Identify which cell holds the provided text, then report its [X, Y] central coordinate. 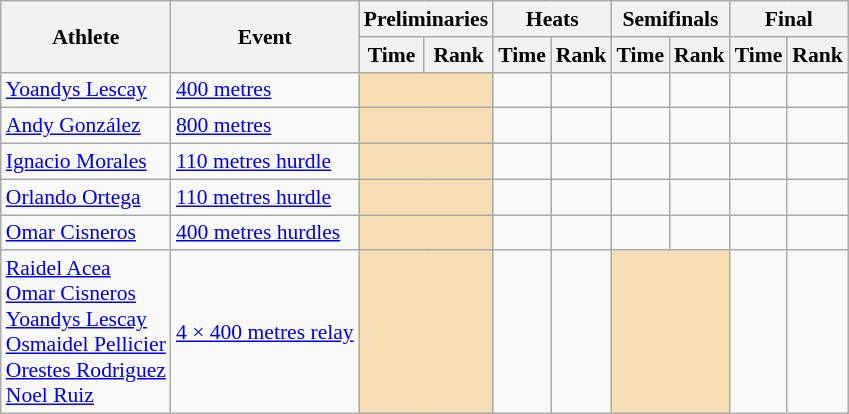
Andy González [86, 126]
Preliminaries [426, 19]
Raidel AceaOmar CisnerosYoandys LescayOsmaidel PellicierOrestes RodriguezNoel Ruiz [86, 332]
Omar Cisneros [86, 233]
Heats [552, 19]
800 metres [265, 126]
400 metres [265, 90]
Yoandys Lescay [86, 90]
Semifinals [670, 19]
Orlando Ortega [86, 197]
Athlete [86, 36]
400 metres hurdles [265, 233]
4 × 400 metres relay [265, 332]
Event [265, 36]
Final [789, 19]
Ignacio Morales [86, 162]
